Detect which cell encompasses the target text, then output its [X, Y] center coordinate. 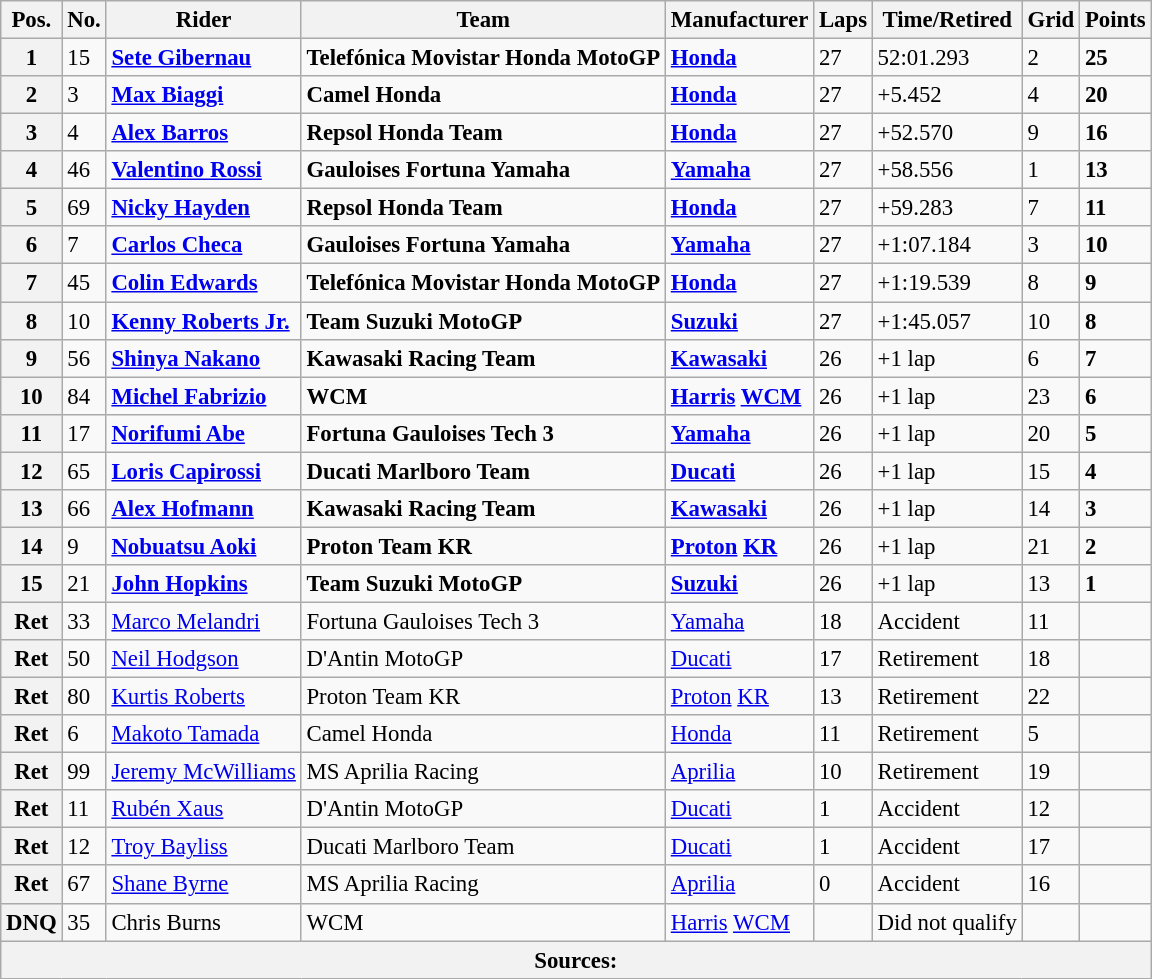
99 [84, 772]
35 [84, 922]
Points [1116, 20]
46 [84, 170]
+59.283 [947, 208]
84 [84, 396]
Kenny Roberts Jr. [204, 321]
+58.556 [947, 170]
22 [1050, 697]
Neil Hodgson [204, 659]
Norifumi Abe [204, 433]
Sete Gibernau [204, 58]
Colin Edwards [204, 283]
67 [84, 885]
Nicky Hayden [204, 208]
Rubén Xaus [204, 809]
Michel Fabrizio [204, 396]
No. [84, 20]
33 [84, 621]
Time/Retired [947, 20]
23 [1050, 396]
Chris Burns [204, 922]
Shane Byrne [204, 885]
+1:45.057 [947, 321]
66 [84, 509]
Laps [844, 20]
45 [84, 283]
Grid [1050, 20]
Marco Melandri [204, 621]
50 [84, 659]
Troy Bayliss [204, 847]
Rider [204, 20]
Jeremy McWilliams [204, 772]
52:01.293 [947, 58]
0 [844, 885]
Team [483, 20]
Sources: [576, 960]
Alex Hofmann [204, 509]
Valentino Rossi [204, 170]
25 [1116, 58]
Carlos Checa [204, 245]
56 [84, 358]
Makoto Tamada [204, 734]
+1:07.184 [947, 245]
+1:19.539 [947, 283]
+52.570 [947, 133]
Pos. [32, 20]
65 [84, 471]
+5.452 [947, 95]
80 [84, 697]
John Hopkins [204, 584]
69 [84, 208]
Manufacturer [739, 20]
Alex Barros [204, 133]
Loris Capirossi [204, 471]
Kurtis Roberts [204, 697]
19 [1050, 772]
DNQ [32, 922]
Max Biaggi [204, 95]
Did not qualify [947, 922]
Shinya Nakano [204, 358]
Nobuatsu Aoki [204, 546]
